Scan for the cell matching the given text and deliver its [X, Y] coordinate at center. 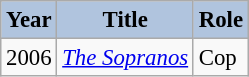
2006 [29, 58]
Year [29, 20]
Title [126, 20]
The Sopranos [126, 58]
Cop [220, 58]
Role [220, 20]
